Return [x, y] of the center of cell containing provided text 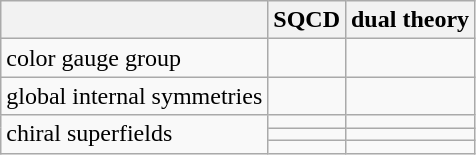
chiral superfields [134, 134]
color gauge group [134, 58]
dual theory [410, 20]
SQCD [307, 20]
global internal symmetries [134, 96]
